Find where the given text appears and provide that cell's center as (X, Y) coordinate. 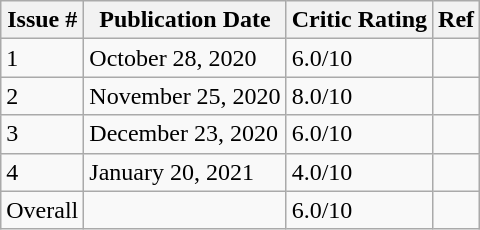
October 28, 2020 (185, 58)
Critic Rating (359, 20)
January 20, 2021 (185, 172)
4 (42, 172)
2 (42, 96)
December 23, 2020 (185, 134)
Overall (42, 210)
3 (42, 134)
4.0/10 (359, 172)
Publication Date (185, 20)
November 25, 2020 (185, 96)
1 (42, 58)
Ref (456, 20)
Issue # (42, 20)
8.0/10 (359, 96)
